From the cell containing the given text, extract its center point as [x, y] coordinate. 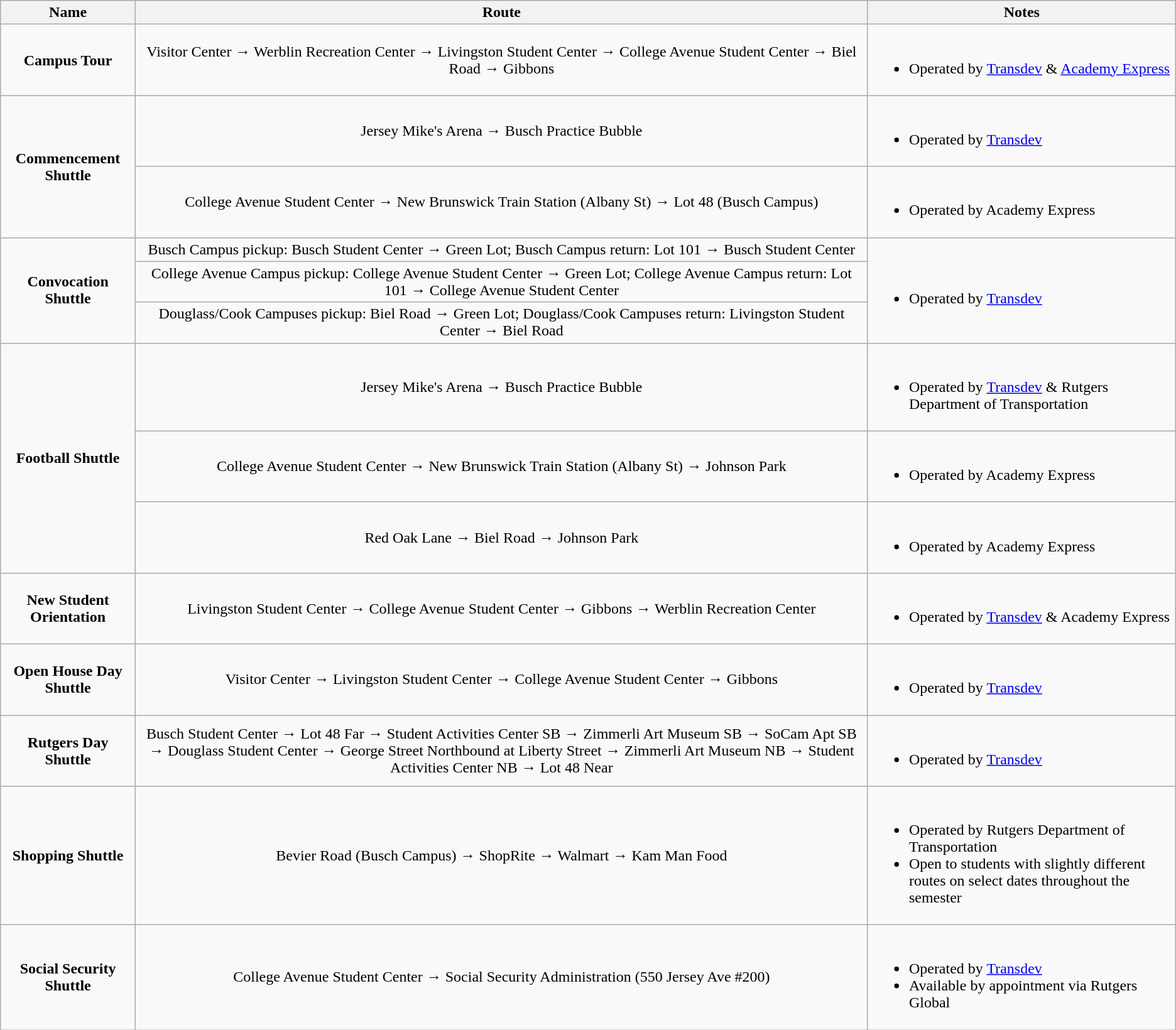
Football Shuttle [68, 458]
College Avenue Student Center → Social Security Administration (550 Jersey Ave #200) [501, 977]
Social Security Shuttle [68, 977]
Open House Day Shuttle [68, 680]
Campus Tour [68, 60]
Operated by Transdev & Rutgers Department of Transportation [1021, 387]
College Avenue Student Center → New Brunswick Train Station (Albany St) → Johnson Park [501, 466]
Visitor Center → Livingston Student Center → College Avenue Student Center → Gibbons [501, 680]
Name [68, 13]
New Student Orientation [68, 608]
Bevier Road (Busch Campus) → ShopRite → Walmart → Kam Man Food [501, 855]
Shopping Shuttle [68, 855]
Busch Campus pickup: Busch Student Center → Green Lot; Busch Campus return: Lot 101 → Busch Student Center [501, 249]
Operated by Rutgers Department of TransportationOpen to students with slightly different routes on select dates throughout the semester [1021, 855]
Convocation Shuttle [68, 290]
Red Oak Lane → Biel Road → Johnson Park [501, 538]
Notes [1021, 13]
Douglass/Cook Campuses pickup: Biel Road → Green Lot; Douglass/Cook Campuses return: Livingston Student Center → Biel Road [501, 323]
College Avenue Campus pickup: College Avenue Student Center → Green Lot; College Avenue Campus return: Lot 101 → College Avenue Student Center [501, 281]
Operated by TransdevAvailable by appointment via Rutgers Global [1021, 977]
Rutgers Day Shuttle [68, 750]
College Avenue Student Center → New Brunswick Train Station (Albany St) → Lot 48 (Busch Campus) [501, 202]
Commencement Shuttle [68, 166]
Visitor Center → Werblin Recreation Center → Livingston Student Center → College Avenue Student Center → Biel Road → Gibbons [501, 60]
Livingston Student Center → College Avenue Student Center → Gibbons → Werblin Recreation Center [501, 608]
Route [501, 13]
